Output the (x, y) coordinate of the center of the cell containing the given text.  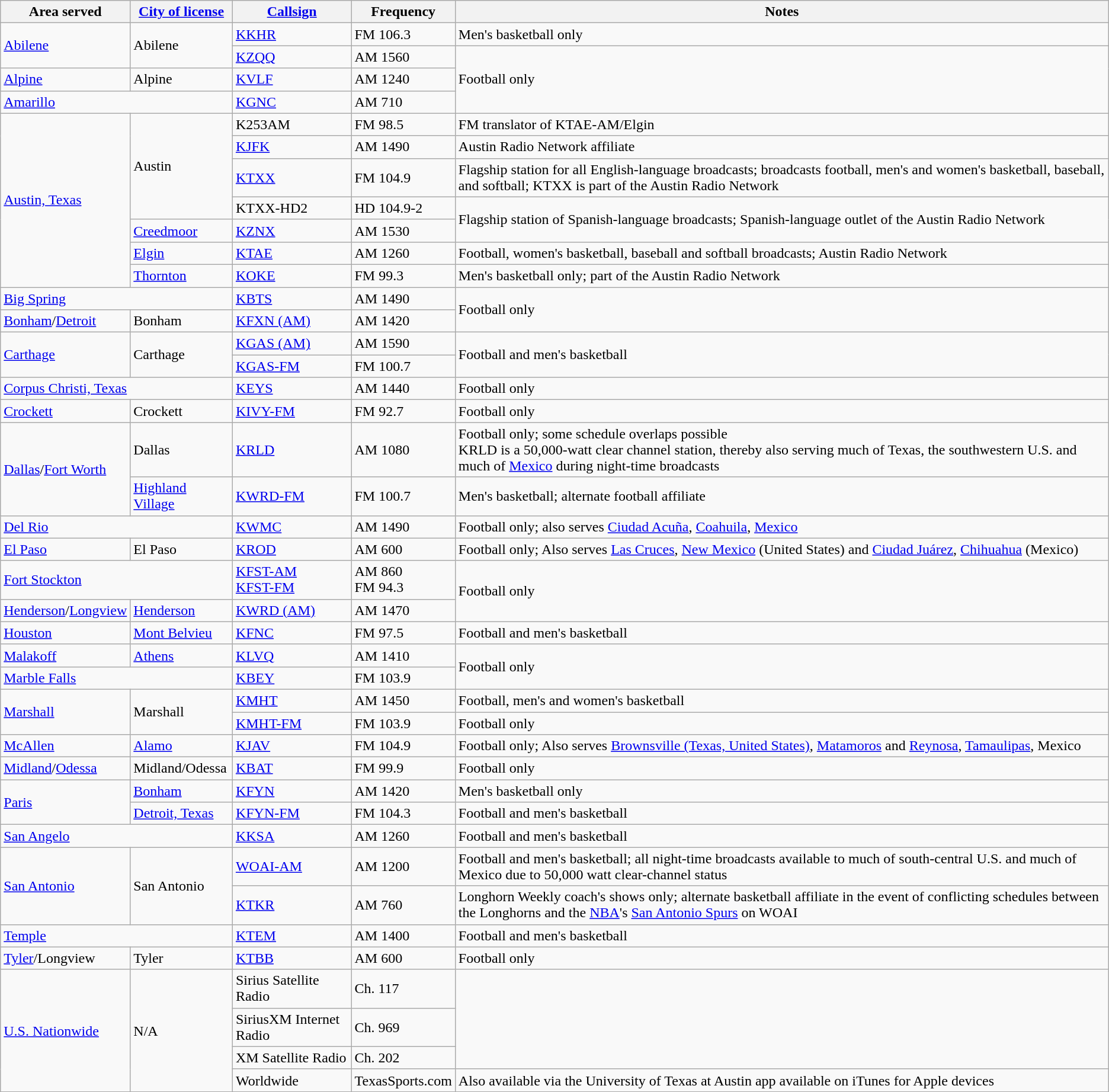
FM 98.5 (403, 124)
KLVQ (291, 655)
Henderson (181, 610)
AM 1530 (403, 230)
Malakoff (65, 655)
HD 104.9-2 (403, 208)
KKHR (291, 34)
KFNC (291, 633)
FM 99.3 (403, 276)
Del Rio (117, 527)
Worldwide (291, 1080)
FM 106.3 (403, 34)
KTEM (291, 936)
Ch. 117 (403, 988)
Football, men's and women's basketball (782, 700)
City of license (181, 12)
Bonham/Detroit (65, 321)
Also available via the University of Texas at Austin app available on iTunes for Apple devices (782, 1080)
KJFK (291, 147)
Amarillo (117, 102)
Football only; also serves Ciudad Acuña, Coahuila, Mexico (782, 527)
KTXX-HD2 (291, 208)
Dallas (181, 450)
McAllen (65, 746)
KGNC (291, 102)
KVLF (291, 79)
KFYN-FM (291, 814)
AM 1240 (403, 79)
Area served (65, 12)
Ch. 202 (403, 1058)
KTBB (291, 958)
Austin (181, 166)
Austin, Texas (65, 200)
AM 1450 (403, 700)
Men's basketball only; part of the Austin Radio Network (782, 276)
Athens (181, 655)
KIVY-FM (291, 411)
AM 710 (403, 102)
Creedmoor (181, 230)
Fort Stockton (117, 579)
AM 1200 (403, 866)
XM Satellite Radio (291, 1058)
Football only; Also serves Las Cruces, New Mexico (United States) and Ciudad Juárez, Chihuahua (Mexico) (782, 549)
KZQQ (291, 57)
KGAS-FM (291, 366)
AM 1440 (403, 389)
Dallas/Fort Worth (65, 469)
N/A (181, 1030)
U.S. Nationwide (65, 1030)
KBTS (291, 298)
Mont Belvieu (181, 633)
AM 1400 (403, 936)
Henderson/Longview (65, 610)
AM 1590 (403, 344)
Callsign (291, 12)
KWRD-FM (291, 497)
KFYN (291, 791)
KEYS (291, 389)
Sirius Satellite Radio (291, 988)
KBEY (291, 678)
Marble Falls (117, 678)
Notes (782, 12)
Men's basketball; alternate football affiliate (782, 497)
Football only; Also serves Brownsville (Texas, United States), Matamoros and Reynosa, Tamaulipas, Mexico (782, 746)
KWMC (291, 527)
Frequency (403, 12)
SiriusXM Internet Radio (291, 1027)
KTKR (291, 905)
Corpus Christi, Texas (117, 389)
KRLD (291, 450)
AM 1560 (403, 57)
Football, women's basketball, baseball and softball broadcasts; Austin Radio Network (782, 253)
Elgin (181, 253)
Alamo (181, 746)
FM 92.7 (403, 411)
Paris (65, 802)
San Angelo (117, 836)
Thornton (181, 276)
KROD (291, 549)
FM 99.9 (403, 768)
KKSA (291, 836)
FM translator of KTAE-AM/Elgin (782, 124)
KTXX (291, 178)
TexasSports.com (403, 1080)
KWRD (AM) (291, 610)
FM 97.5 (403, 633)
KTAE (291, 253)
Tyler/Longview (65, 958)
KFST-AM KFST-FM (291, 579)
Big Spring (117, 298)
Tyler (181, 958)
AM 1080 (403, 450)
KOKE (291, 276)
KFXN (AM) (291, 321)
AM 1410 (403, 655)
Houston (65, 633)
AM 1470 (403, 610)
KZNX (291, 230)
Austin Radio Network affiliate (782, 147)
AM 760 (403, 905)
Detroit, Texas (181, 814)
Flagship station of Spanish-language broadcasts; Spanish-language outlet of the Austin Radio Network (782, 219)
KBAT (291, 768)
KGAS (AM) (291, 344)
FM 104.3 (403, 814)
KMHT (291, 700)
WOAI-AM (291, 866)
KMHT-FM (291, 723)
K253AM (291, 124)
AM 860 FM 94.3 (403, 579)
Ch. 969 (403, 1027)
Highland Village (181, 497)
Temple (117, 936)
KJAV (291, 746)
